From the cell containing the given text, extract its center point as [x, y] coordinate. 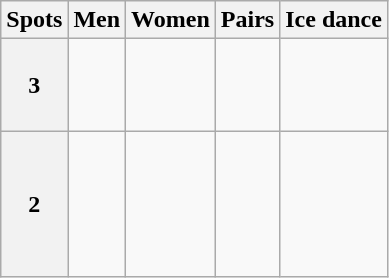
Pairs [247, 20]
3 [34, 85]
Spots [34, 20]
Women [171, 20]
Men [97, 20]
2 [34, 204]
Ice dance [334, 20]
